Search for the cell housing the specified text and yield its [x, y] center coordinate. 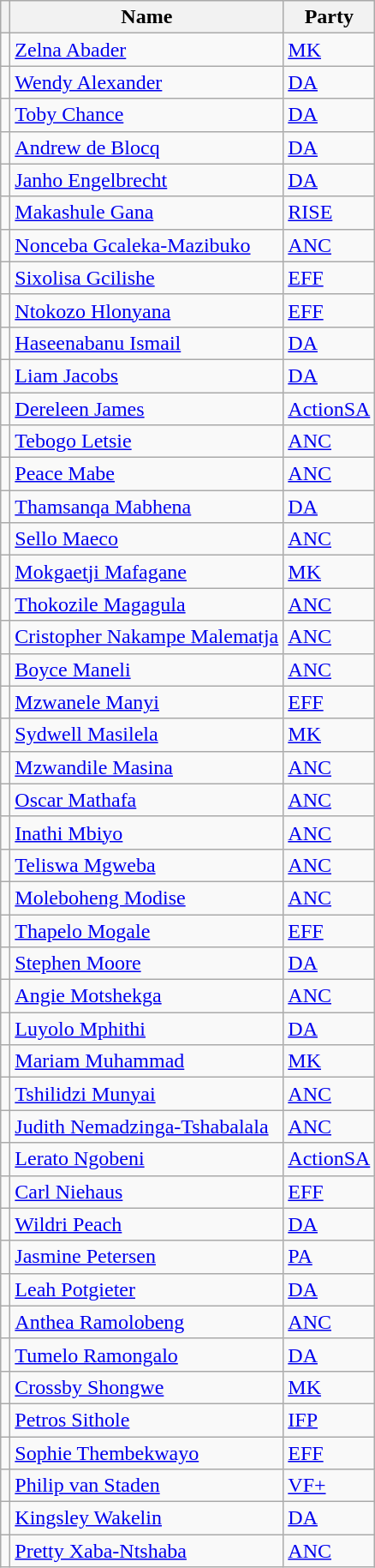
Liam Jacobs [147, 375]
Party [329, 17]
Cristopher Nakampe Malematja [147, 637]
Sello Maeco [147, 539]
Teliswa Mgweba [147, 865]
Sixolisa Gcilishe [147, 278]
Tumelo Ramongalo [147, 1355]
Jasmine Petersen [147, 1257]
Leah Potgieter [147, 1289]
Sydwell Masilela [147, 735]
Inathi Mbiyo [147, 832]
Dereleen James [147, 409]
Oscar Mathafa [147, 800]
Judith Nemadzinga-Tshabalala [147, 1126]
Thamsanqa Mabhena [147, 507]
Anthea Ramolobeng [147, 1322]
Tebogo Letsie [147, 442]
Carl Niehaus [147, 1192]
Janho Engelbrecht [147, 180]
Philip van Staden [147, 1486]
Peace Mabe [147, 474]
PA [329, 1257]
Kingsley Wakelin [147, 1518]
Toby Chance [147, 115]
Angie Motshekga [147, 996]
Makashule Gana [147, 213]
Moleboheng Modise [147, 898]
Thapelo Mogale [147, 930]
Mariam Muhammad [147, 1061]
Name [147, 17]
Mokgaetji Mafagane [147, 572]
Thokozile Magagula [147, 604]
Pretty Xaba-Ntshaba [147, 1551]
Luyolo Mphithi [147, 1029]
Zelna Abader [147, 50]
Sophie Thembekwayo [147, 1453]
Wildri Peach [147, 1224]
RISE [329, 213]
Haseenabanu Ismail [147, 343]
Tshilidzi Munyai [147, 1094]
VF+ [329, 1486]
Crossby Shongwe [147, 1387]
Lerato Ngobeni [147, 1159]
Petros Sithole [147, 1420]
Nonceba Gcaleka-Mazibuko [147, 245]
Andrew de Blocq [147, 147]
Ntokozo Hlonyana [147, 310]
Boyce Maneli [147, 670]
Stephen Moore [147, 964]
Mzwanele Manyi [147, 702]
IFP [329, 1420]
Mzwandile Masina [147, 767]
Wendy Alexander [147, 82]
